Output the [X, Y] coordinate of the center of the cell containing the given text.  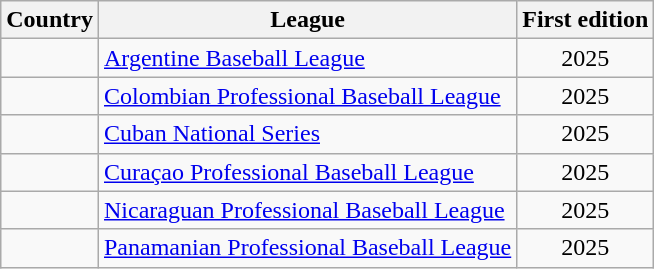
Country [50, 20]
Cuban National Series [307, 134]
Panamanian Professional Baseball League [307, 248]
Nicaraguan Professional Baseball League [307, 210]
Colombian Professional Baseball League [307, 96]
League [307, 20]
Curaçao Professional Baseball League [307, 172]
Argentine Baseball League [307, 58]
First edition [586, 20]
